From the cell containing the given text, extract its center point as (X, Y) coordinate. 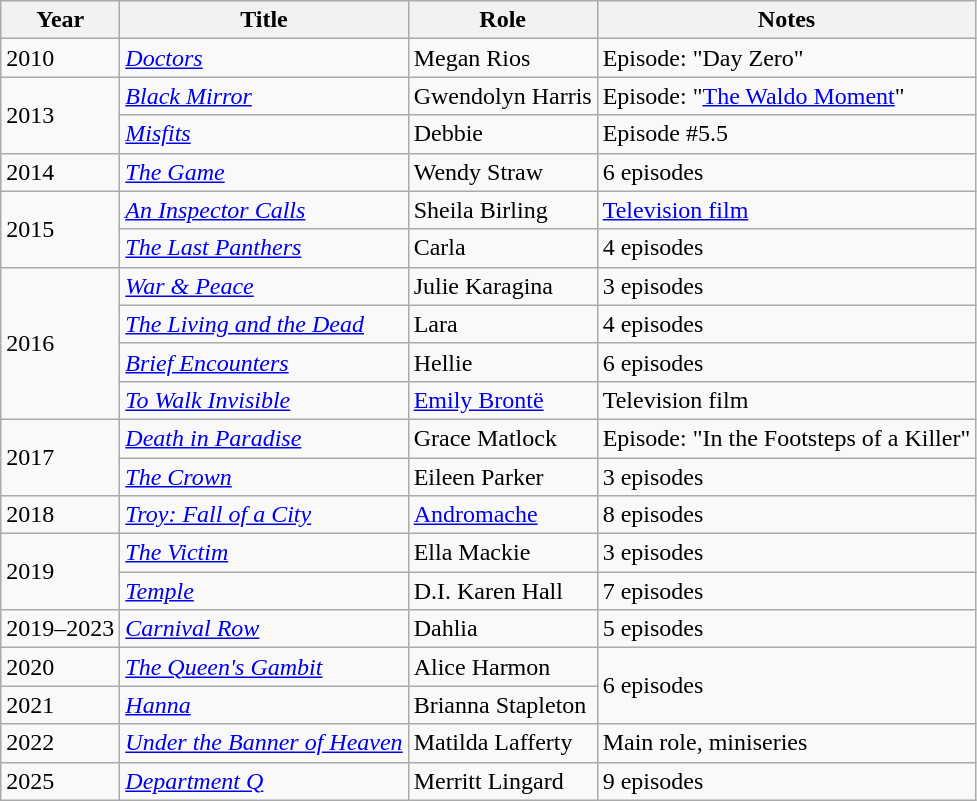
Notes (786, 20)
Andromache (502, 515)
Dahlia (502, 629)
Episode: "The Waldo Moment" (786, 96)
Gwendolyn Harris (502, 96)
Alice Harmon (502, 667)
5 episodes (786, 629)
2010 (60, 58)
2018 (60, 515)
Carnival Row (264, 629)
Megan Rios (502, 58)
Temple (264, 591)
2014 (60, 172)
2019 (60, 572)
Death in Paradise (264, 438)
Episode: "Day Zero" (786, 58)
2020 (60, 667)
The Victim (264, 553)
Doctors (264, 58)
Episode #5.5 (786, 134)
Episode: "In the Footsteps of a Killer" (786, 438)
2022 (60, 743)
Lara (502, 324)
The Living and the Dead (264, 324)
Department Q (264, 781)
Wendy Straw (502, 172)
Misfits (264, 134)
The Crown (264, 477)
The Last Panthers (264, 248)
Grace Matlock (502, 438)
To Walk Invisible (264, 400)
Carla (502, 248)
An Inspector Calls (264, 210)
Emily Brontë (502, 400)
The Queen's Gambit (264, 667)
2015 (60, 229)
2013 (60, 115)
Role (502, 20)
Hellie (502, 362)
Under the Banner of Heaven (264, 743)
Ella Mackie (502, 553)
Black Mirror (264, 96)
The Game (264, 172)
Merritt Lingard (502, 781)
2021 (60, 705)
2017 (60, 457)
Debbie (502, 134)
9 episodes (786, 781)
Title (264, 20)
Hanna (264, 705)
Troy: Fall of a City (264, 515)
Year (60, 20)
Brianna Stapleton (502, 705)
Brief Encounters (264, 362)
7 episodes (786, 591)
2019–2023 (60, 629)
D.I. Karen Hall (502, 591)
Eileen Parker (502, 477)
Sheila Birling (502, 210)
Julie Karagina (502, 286)
2016 (60, 343)
2025 (60, 781)
Main role, miniseries (786, 743)
Matilda Lafferty (502, 743)
8 episodes (786, 515)
War & Peace (264, 286)
